Scan for the cell matching the given text and deliver its [X, Y] coordinate at center. 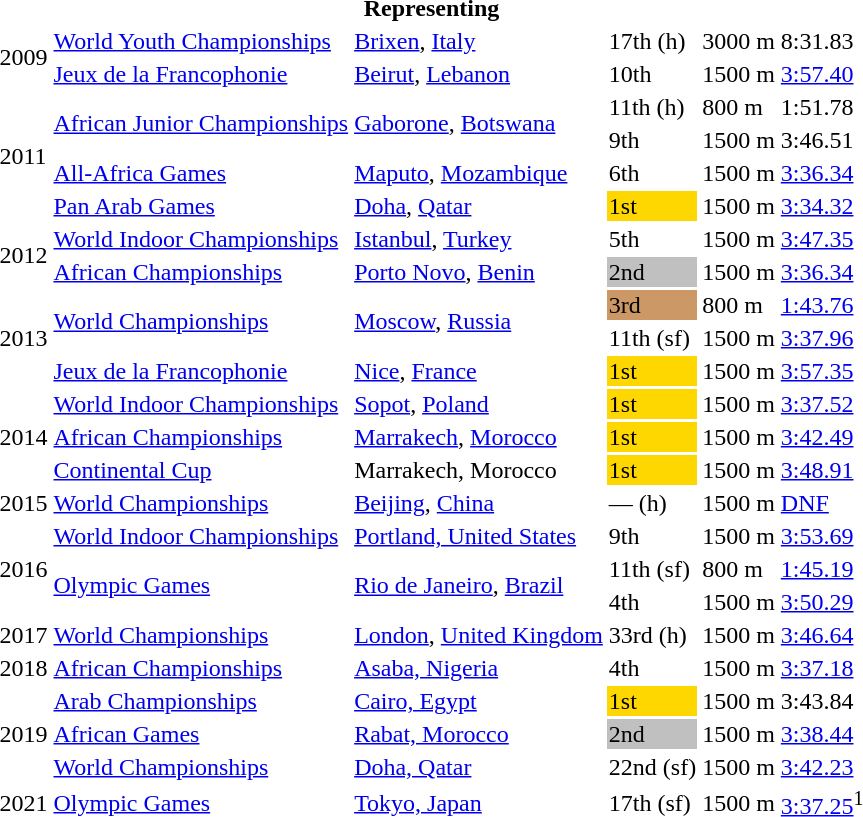
3rd [652, 305]
World Youth Championships [201, 41]
Asaba, Nigeria [479, 668]
Brixen, Italy [479, 41]
Gaborone, Botswana [479, 124]
3000 m [739, 41]
Beirut, Lebanon [479, 74]
5th [652, 239]
Porto Novo, Benin [479, 272]
All-Africa Games [201, 173]
Istanbul, Turkey [479, 239]
22nd (sf) [652, 767]
Nice, France [479, 371]
Arab Championships [201, 701]
Cairo, Egypt [479, 701]
Pan Arab Games [201, 206]
Olympic Games [201, 586]
6th [652, 173]
— (h) [652, 503]
33rd (h) [652, 635]
African Games [201, 734]
Continental Cup [201, 470]
African Junior Championships [201, 124]
Rabat, Morocco [479, 734]
Sopot, Poland [479, 404]
Maputo, Mozambique [479, 173]
Portland, United States [479, 536]
11th (h) [652, 107]
London, United Kingdom [479, 635]
Beijing, China [479, 503]
10th [652, 74]
17th (h) [652, 41]
Moscow, Russia [479, 322]
Rio de Janeiro, Brazil [479, 586]
